For the text-containing cell, return its midpoint in [x, y] coordinate format. 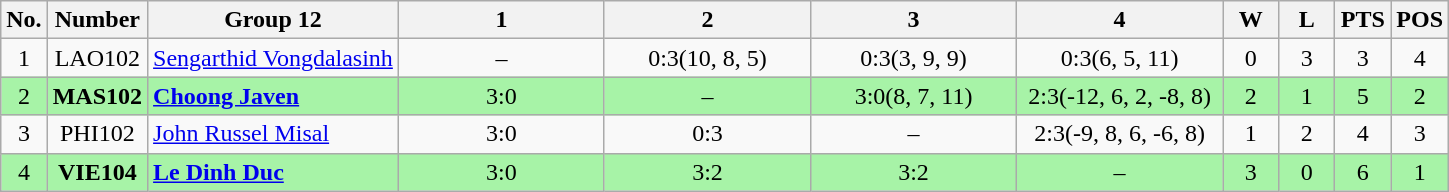
POS [1420, 20]
No. [24, 20]
L [1307, 20]
2:3(-12, 6, 2, -8, 8) [1120, 96]
0:3(6, 5, 11) [1120, 58]
W [1251, 20]
PHI102 [97, 134]
Group 12 [274, 20]
0:3 [707, 134]
6 [1363, 172]
VIE104 [97, 172]
PTS [1363, 20]
0:3(10, 8, 5) [707, 58]
2:3(-9, 8, 6, -6, 8) [1120, 134]
MAS102 [97, 96]
Number [97, 20]
0:3(3, 9, 9) [914, 58]
Le Dinh Duc [274, 172]
Choong Javen [274, 96]
John Russel Misal [274, 134]
Sengarthid Vongdalasinh [274, 58]
3:0(8, 7, 11) [914, 96]
5 [1363, 96]
LAO102 [97, 58]
